Pinpoint the cell where the given text exists, returning its [X, Y] midpoint coordinate. 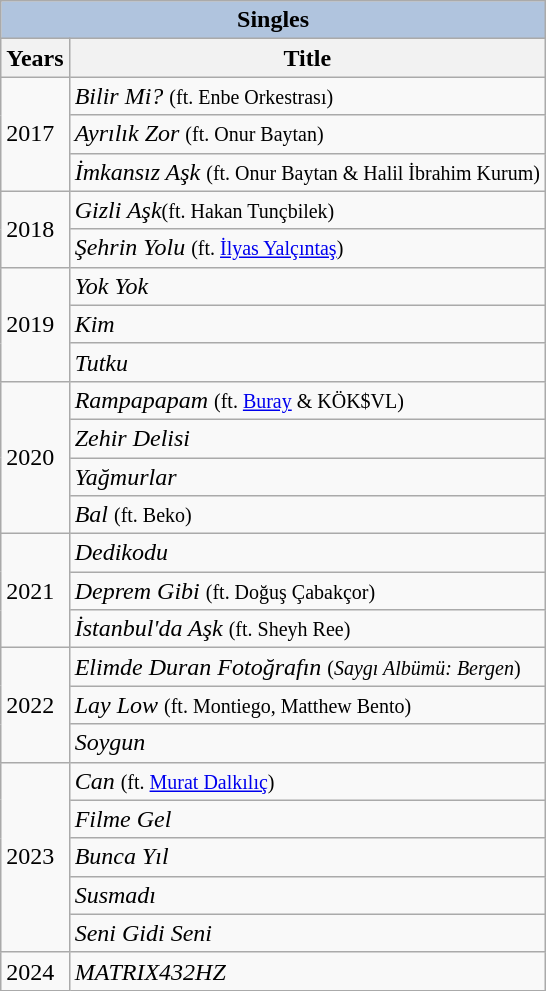
Singles [274, 20]
Seni Gidi Seni [307, 933]
Filme Gel [307, 819]
Can (ft. Murat Dalkılıç) [307, 781]
Şehrin Yolu (ft. İlyas Yalçıntaş) [307, 248]
İmkansız Aşk (ft. Onur Baytan & Halil İbrahim Kurum) [307, 172]
Years [35, 58]
Lay Low (ft. Montiego, Matthew Bento) [307, 705]
Elimde Duran Fotoğrafın (Saygı Albümü: Bergen) [307, 667]
Deprem Gibi (ft. Doğuş Çabakçor) [307, 591]
Yok Yok [307, 286]
2022 [35, 705]
Yağmurlar [307, 477]
2021 [35, 591]
İstanbul'da Aşk (ft. Sheyh Ree) [307, 629]
Tutku [307, 362]
Bunca Yıl [307, 857]
Rampapapam (ft. Buray & KÖK$VL) [307, 400]
2019 [35, 324]
MATRIX432HZ [307, 971]
Bal (ft. Beko) [307, 515]
Zehir Delisi [307, 438]
Ayrılık Zor (ft. Onur Baytan) [307, 134]
Kim [307, 324]
Soygun [307, 743]
2017 [35, 134]
2023 [35, 857]
Title [307, 58]
Dedikodu [307, 553]
2018 [35, 229]
Susmadı [307, 895]
Bilir Mi? (ft. Enbe Orkestrası) [307, 96]
2024 [35, 971]
Gizli Aşk(ft. Hakan Tunçbilek) [307, 210]
2020 [35, 457]
